Locate the cell with the specified text and output its (x, y) center coordinate. 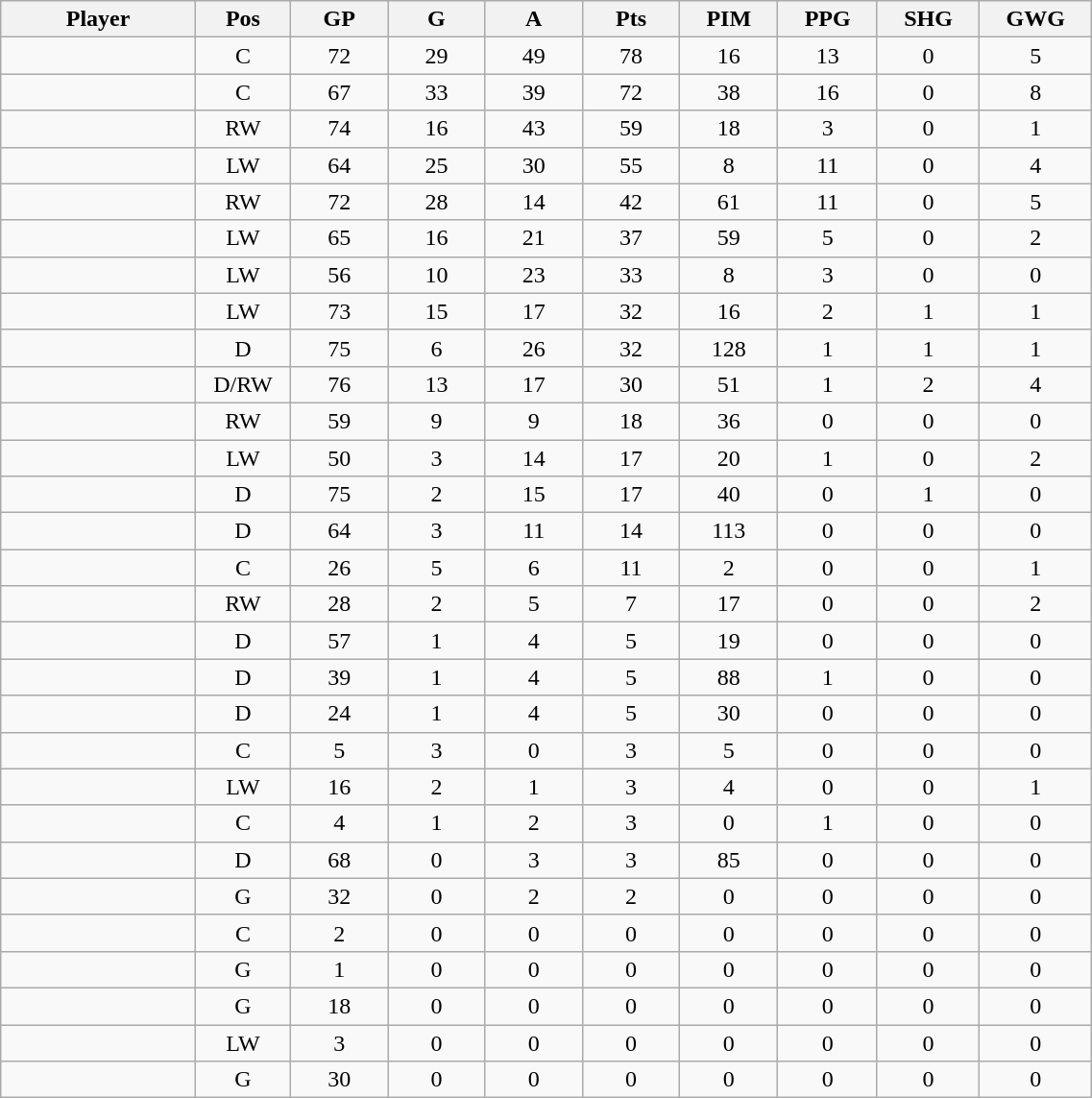
21 (534, 238)
36 (729, 421)
10 (436, 275)
PPG (828, 19)
7 (630, 604)
38 (729, 92)
50 (338, 458)
D/RW (242, 384)
Player (98, 19)
78 (630, 56)
113 (729, 531)
25 (436, 165)
65 (338, 238)
PIM (729, 19)
Pos (242, 19)
GP (338, 19)
20 (729, 458)
128 (729, 348)
29 (436, 56)
SHG (928, 19)
55 (630, 165)
57 (338, 641)
88 (729, 677)
37 (630, 238)
76 (338, 384)
43 (534, 129)
40 (729, 495)
GWG (1035, 19)
24 (338, 714)
85 (729, 860)
A (534, 19)
42 (630, 202)
73 (338, 311)
67 (338, 92)
74 (338, 129)
19 (729, 641)
23 (534, 275)
49 (534, 56)
Pts (630, 19)
51 (729, 384)
68 (338, 860)
56 (338, 275)
61 (729, 202)
